Provide the (X, Y) coordinate of the cell's center where the given text is located.  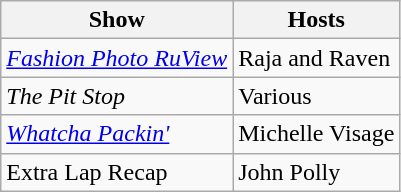
Michelle Visage (316, 134)
Various (316, 96)
Hosts (316, 20)
John Polly (316, 172)
Raja and Raven (316, 58)
Extra Lap Recap (117, 172)
Show (117, 20)
Fashion Photo RuView (117, 58)
The Pit Stop (117, 96)
Whatcha Packin' (117, 134)
